Search for the cell housing the specified text and yield its (X, Y) center coordinate. 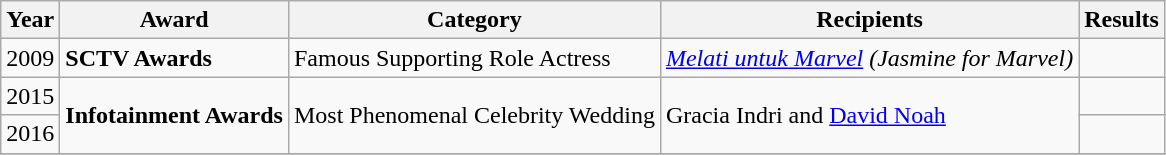
2009 (30, 58)
Recipients (869, 20)
Infotainment Awards (174, 115)
Year (30, 20)
Gracia Indri and David Noah (869, 115)
2015 (30, 96)
Famous Supporting Role Actress (474, 58)
2016 (30, 134)
Category (474, 20)
Award (174, 20)
Melati untuk Marvel (Jasmine for Marvel) (869, 58)
Most Phenomenal Celebrity Wedding (474, 115)
Results (1122, 20)
SCTV Awards (174, 58)
